Identify which cell holds the provided text, then report its (x, y) central coordinate. 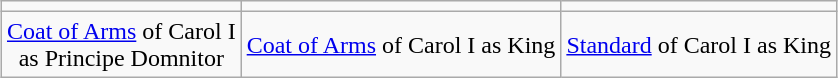
Coat of Arms of Carol I as King (401, 44)
Standard of Carol I as King (699, 44)
Coat of Arms of Carol I as Principe Domnitor (121, 44)
